For the text-containing cell, return its midpoint in (x, y) coordinate format. 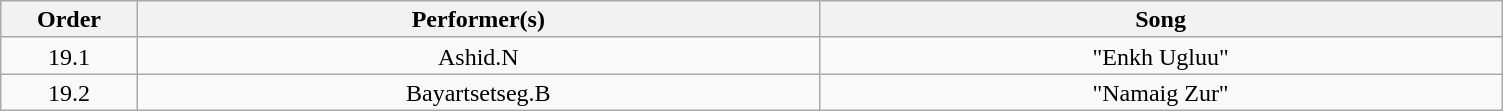
19.2 (69, 92)
19.1 (69, 56)
Bayartsetseg.B (478, 92)
Ashid.N (478, 56)
Order (69, 20)
"Enkh Ugluu" (1160, 56)
"Namaig Zur" (1160, 92)
Song (1160, 20)
Performer(s) (478, 20)
